Extract the (x, y) coordinate from the center of the cell holding the provided text.  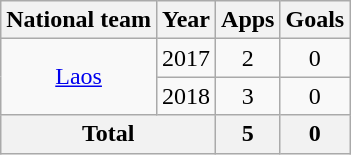
2017 (186, 58)
Goals (315, 20)
2018 (186, 96)
National team (79, 20)
3 (248, 96)
Year (186, 20)
Apps (248, 20)
5 (248, 134)
2 (248, 58)
Total (108, 134)
Laos (79, 77)
